Detect which cell encompasses the target text, then output its (X, Y) center coordinate. 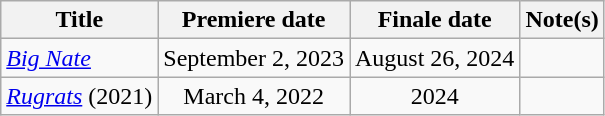
Big Nate (80, 58)
Finale date (435, 20)
Rugrats (2021) (80, 96)
Premiere date (254, 20)
March 4, 2022 (254, 96)
August 26, 2024 (435, 58)
Title (80, 20)
September 2, 2023 (254, 58)
Note(s) (562, 20)
2024 (435, 96)
